For the text-containing cell, return its midpoint in [x, y] coordinate format. 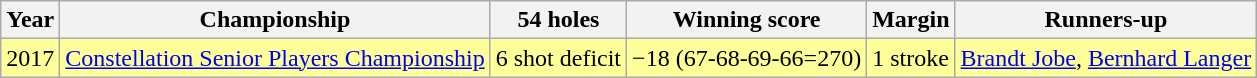
Brandt Jobe, Bernhard Langer [1106, 58]
Year [30, 20]
2017 [30, 58]
6 shot deficit [558, 58]
Championship [275, 20]
Winning score [747, 20]
−18 (67-68-69-66=270) [747, 58]
Margin [911, 20]
54 holes [558, 20]
Runners-up [1106, 20]
Constellation Senior Players Championship [275, 58]
1 stroke [911, 58]
